Provide the (X, Y) coordinate of the cell's center where the given text is located.  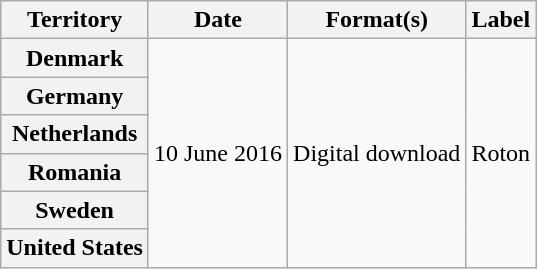
Germany (75, 96)
Date (218, 20)
Label (501, 20)
Roton (501, 153)
Format(s) (377, 20)
United States (75, 248)
10 June 2016 (218, 153)
Denmark (75, 58)
Digital download (377, 153)
Territory (75, 20)
Netherlands (75, 134)
Romania (75, 172)
Sweden (75, 210)
